Locate the cell with the specified text and output its [X, Y] center coordinate. 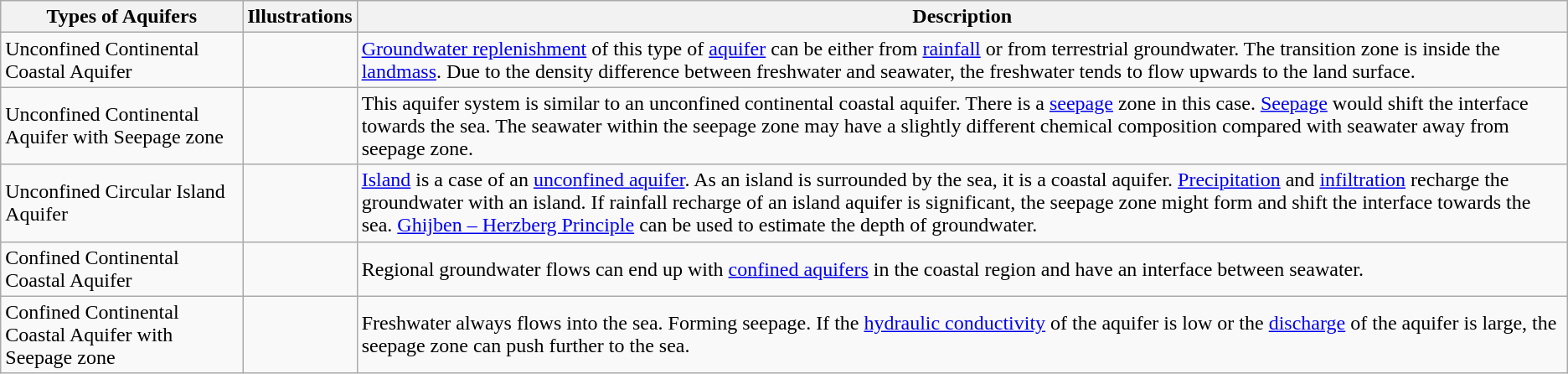
Unconfined Continental Coastal Aquifer [122, 60]
Unconfined Circular Island Aquifer [122, 203]
Confined Continental Coastal Aquifer with Seepage zone [122, 335]
Regional groundwater flows can end up with confined aquifers in the coastal region and have an interface between seawater. [962, 268]
Description [962, 17]
Types of Aquifers [122, 17]
Unconfined Continental Aquifer with Seepage zone [122, 126]
Illustrations [300, 17]
Confined Continental Coastal Aquifer [122, 268]
